From the cell containing the given text, extract its center point as (X, Y) coordinate. 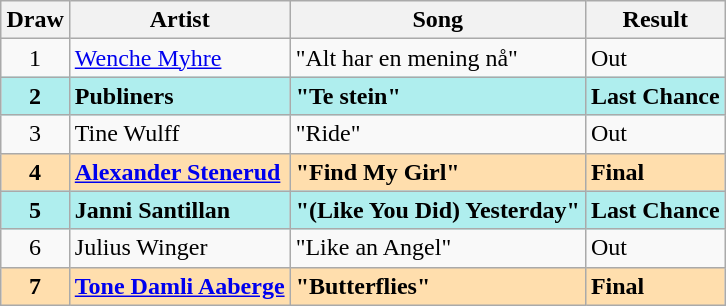
Wenche Myhre (180, 58)
Tone Damli Aaberge (180, 286)
4 (35, 172)
"Te stein" (438, 96)
Julius Winger (180, 248)
Result (655, 20)
Artist (180, 20)
Tine Wulff (180, 134)
Song (438, 20)
6 (35, 248)
1 (35, 58)
5 (35, 210)
3 (35, 134)
"Like an Angel" (438, 248)
"Butterflies" (438, 286)
Alexander Stenerud (180, 172)
2 (35, 96)
"(Like You Did) Yesterday" (438, 210)
Publiners (180, 96)
Janni Santillan (180, 210)
"Ride" (438, 134)
7 (35, 286)
Draw (35, 20)
"Find My Girl" (438, 172)
"Alt har en mening nå" (438, 58)
